Capture the cell that displays the provided text and extract its [x, y] central coordinate. 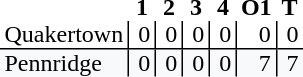
Pennridge [64, 63]
Quakertown [64, 35]
